Find where the given text appears and provide that cell's center as [X, Y] coordinate. 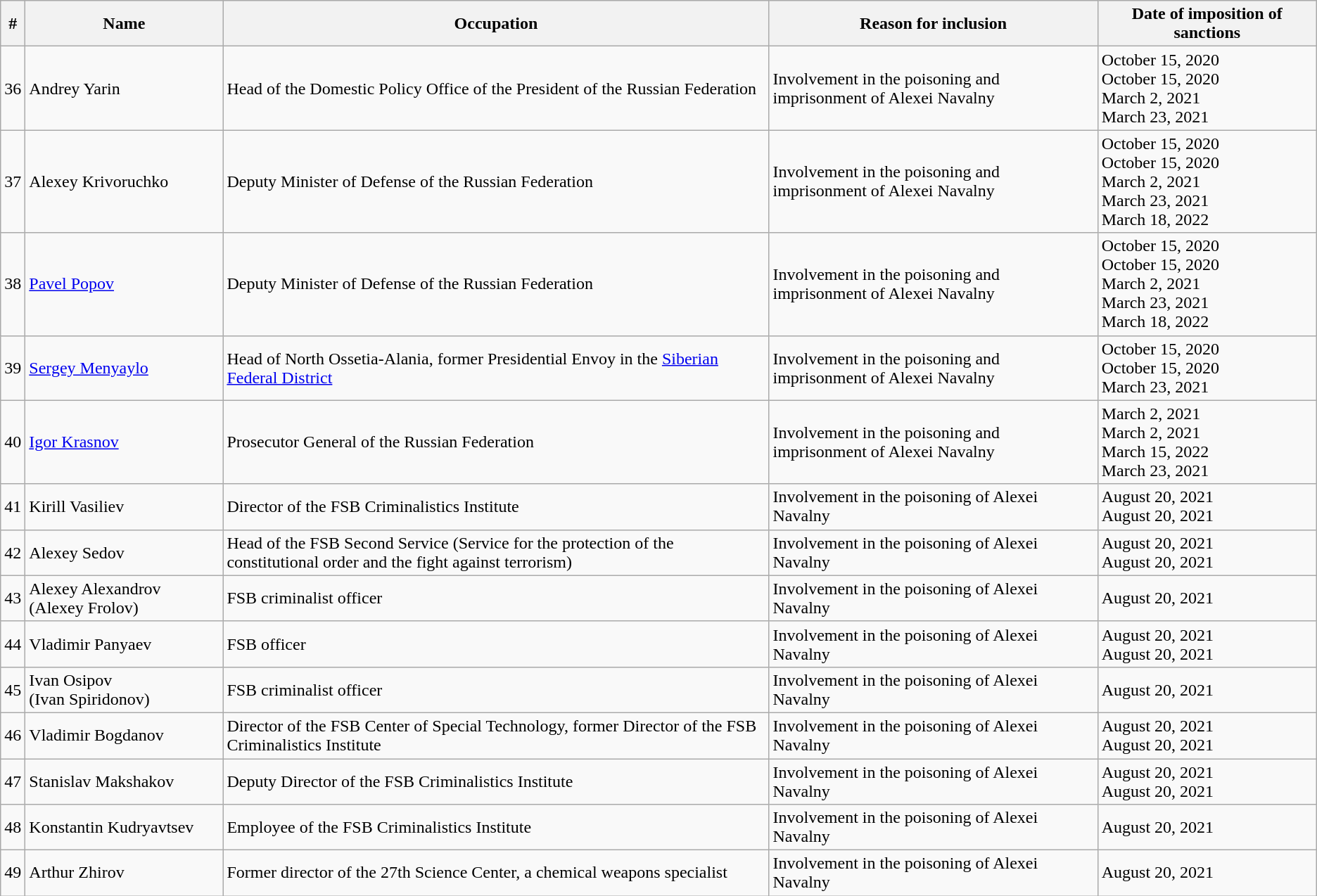
October 15, 2020 October 15, 2020 March 23, 2021 [1207, 368]
Kirill Vasiliev [124, 506]
# [13, 24]
March 2, 2021 March 2, 2021 March 15, 2022 March 23, 2021 [1207, 442]
39 [13, 368]
Alexey Krivoruchko [124, 181]
Former director of the 27th Science Center, a chemical weapons specialist [496, 873]
October 15, 2020 October 15, 2020 March 2, 2021 March 23, 2021 [1207, 89]
Stanislav Makshakov [124, 781]
44 [13, 644]
Director of the FSB Center of Special Technology, former Director of the FSB Criminalistics Institute [496, 736]
Sergey Menyaylo [124, 368]
Reason for inclusion [933, 24]
Ivan Osipov(Ivan Spiridonov) [124, 689]
FSB officer [496, 644]
47 [13, 781]
Alexey Sedov [124, 553]
Alexey Alexandrov(Alexey Frolov) [124, 598]
Igor Krasnov [124, 442]
Occupation [496, 24]
43 [13, 598]
45 [13, 689]
Deputy Director of the FSB Criminalistics Institute [496, 781]
Employee of the FSB Criminalistics Institute [496, 827]
41 [13, 506]
49 [13, 873]
37 [13, 181]
Date of imposition of sanctions [1207, 24]
Pavel Popov [124, 284]
48 [13, 827]
Head of the FSB Second Service (Service for the protection of the constitutional order and the fight against terrorism) [496, 553]
Konstantin Kudryavtsev [124, 827]
40 [13, 442]
Director of the FSB Criminalistics Institute [496, 506]
Vladimir Bogdanov [124, 736]
Head of North Ossetia-Alania, former Presidential Envoy in the Siberian Federal District [496, 368]
Andrey Yarin [124, 89]
Prosecutor General of the Russian Federation [496, 442]
Arthur Zhirov [124, 873]
Head of the Domestic Policy Office of the President of the Russian Federation [496, 89]
38 [13, 284]
46 [13, 736]
36 [13, 89]
Name [124, 24]
Vladimir Panyaev [124, 644]
42 [13, 553]
